For the text-containing cell, return its midpoint in [x, y] coordinate format. 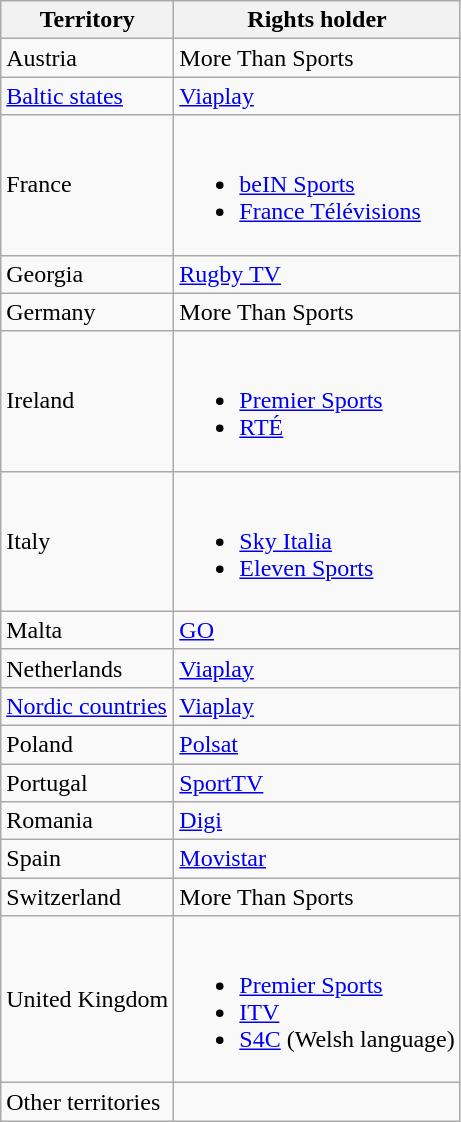
Movistar [317, 859]
United Kingdom [88, 1000]
Italy [88, 541]
Polsat [317, 744]
Romania [88, 821]
Poland [88, 744]
Austria [88, 58]
Premier SportsRTÉ [317, 401]
Netherlands [88, 668]
Territory [88, 20]
Rights holder [317, 20]
Ireland [88, 401]
Georgia [88, 274]
Baltic states [88, 96]
SportTV [317, 783]
Rugby TV [317, 274]
Malta [88, 630]
Other territories [88, 1102]
beIN SportsFrance Télévisions [317, 185]
GO [317, 630]
Sky ItaliaEleven Sports [317, 541]
Switzerland [88, 897]
Nordic countries [88, 706]
Premier SportsITVS4C (Welsh language) [317, 1000]
Portugal [88, 783]
France [88, 185]
Germany [88, 312]
Digi [317, 821]
Spain [88, 859]
